Identify which cell holds the provided text, then report its (X, Y) central coordinate. 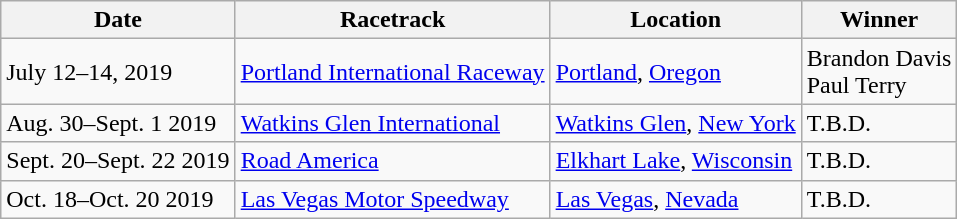
Aug. 30–Sept. 1 2019 (118, 123)
Date (118, 20)
Las Vegas Motor Speedway (392, 199)
Portland International Raceway (392, 72)
Portland, Oregon (676, 72)
Watkins Glen, New York (676, 123)
Road America (392, 161)
Sept. 20–Sept. 22 2019 (118, 161)
Elkhart Lake, Wisconsin (676, 161)
July 12–14, 2019 (118, 72)
Oct. 18–Oct. 20 2019 (118, 199)
Las Vegas, Nevada (676, 199)
Brandon Davis Paul Terry (879, 72)
Winner (879, 20)
Watkins Glen International (392, 123)
Location (676, 20)
Racetrack (392, 20)
